Pinpoint the cell where the given text exists, returning its [X, Y] midpoint coordinate. 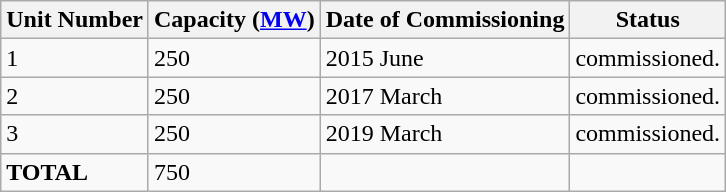
Capacity (MW) [234, 20]
2017 March [445, 96]
TOTAL [75, 172]
Unit Number [75, 20]
750 [234, 172]
Date of Commissioning [445, 20]
2 [75, 96]
1 [75, 58]
2019 March [445, 134]
Status [648, 20]
2015 June [445, 58]
3 [75, 134]
